Search for the cell housing the specified text and yield its [X, Y] center coordinate. 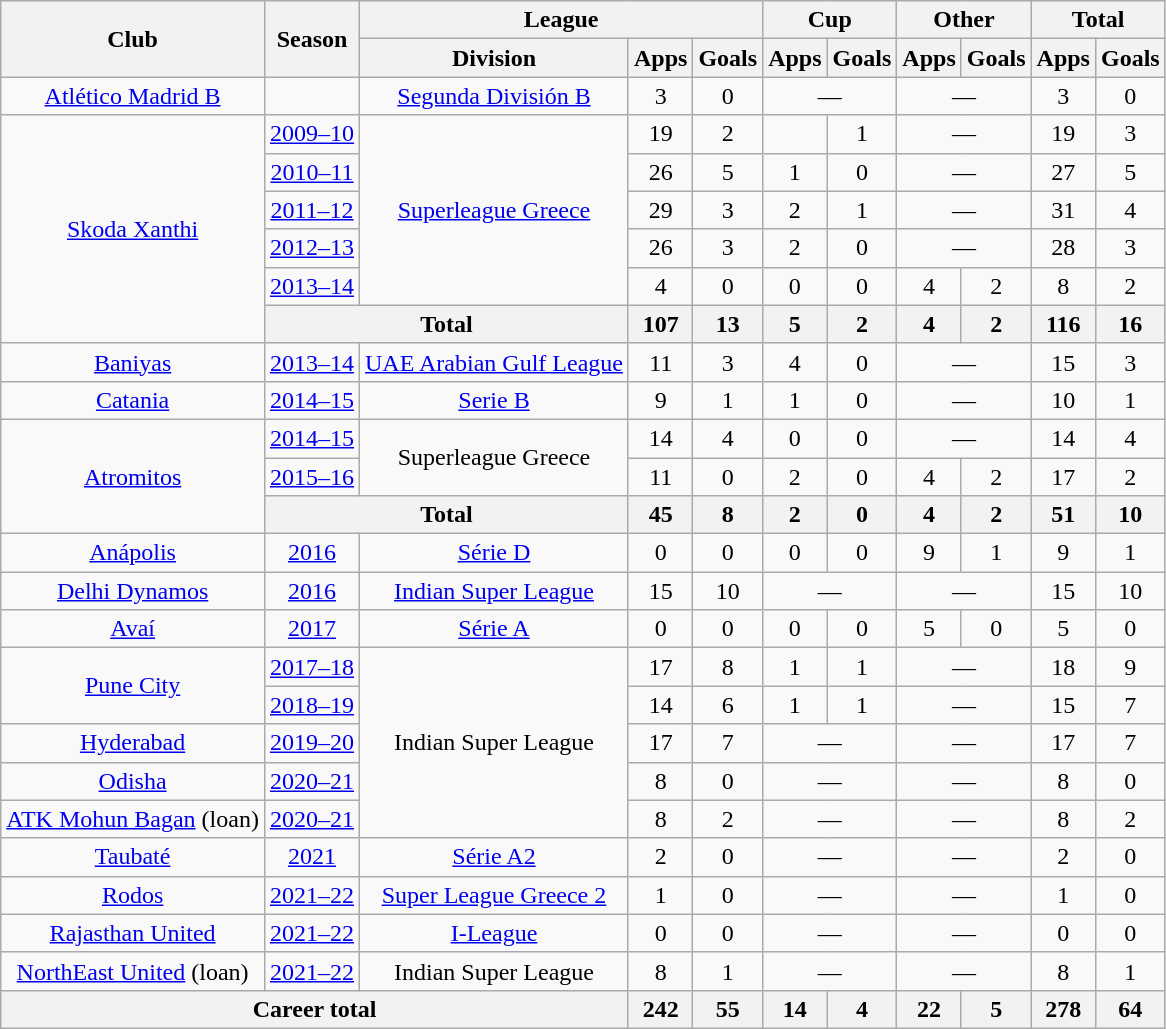
Division [494, 58]
2021 [312, 857]
Atromitos [133, 476]
107 [660, 324]
Série D [494, 553]
Cup [830, 20]
22 [929, 1009]
28 [1063, 248]
6 [728, 705]
Série A2 [494, 857]
Rodos [133, 895]
16 [1130, 324]
Pune City [133, 686]
2017 [312, 629]
2019–20 [312, 743]
27 [1063, 172]
UAE Arabian Gulf League [494, 362]
18 [1063, 667]
Hyderabad [133, 743]
Rajasthan United [133, 933]
278 [1063, 1009]
Club [133, 39]
Segunda División B [494, 96]
2010–11 [312, 172]
Skoda Xanthi [133, 229]
Anápolis [133, 553]
Taubaté [133, 857]
Atlético Madrid B [133, 96]
Avaí [133, 629]
55 [728, 1009]
Catania [133, 400]
Serie B [494, 400]
64 [1130, 1009]
Career total [315, 1009]
31 [1063, 210]
2011–12 [312, 210]
2015–16 [312, 477]
2009–10 [312, 134]
2012–13 [312, 248]
Delhi Dynamos [133, 591]
2018–19 [312, 705]
Season [312, 39]
Série A [494, 629]
2017–18 [312, 667]
13 [728, 324]
29 [660, 210]
League [562, 20]
51 [1063, 515]
Other [964, 20]
45 [660, 515]
I-League [494, 933]
116 [1063, 324]
Super League Greece 2 [494, 895]
Baniyas [133, 362]
ATK Mohun Bagan (loan) [133, 819]
NorthEast United (loan) [133, 971]
Odisha [133, 781]
242 [660, 1009]
